For the text-containing cell, return its midpoint in (X, Y) coordinate format. 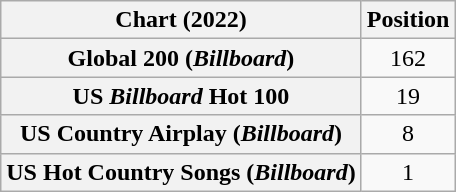
Position (408, 20)
US Country Airplay (Billboard) (181, 134)
Chart (2022) (181, 20)
19 (408, 96)
US Billboard Hot 100 (181, 96)
Global 200 (Billboard) (181, 58)
US Hot Country Songs (Billboard) (181, 172)
162 (408, 58)
8 (408, 134)
1 (408, 172)
